From the cell containing the given text, extract its center point as [x, y] coordinate. 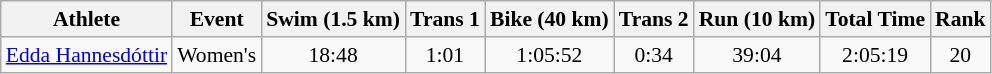
Event [216, 19]
Swim (1.5 km) [333, 19]
39:04 [757, 55]
Edda Hannesdóttir [86, 55]
Trans 1 [445, 19]
18:48 [333, 55]
1:01 [445, 55]
Total Time [875, 19]
2:05:19 [875, 55]
Rank [960, 19]
Run (10 km) [757, 19]
20 [960, 55]
0:34 [654, 55]
Athlete [86, 19]
Trans 2 [654, 19]
1:05:52 [550, 55]
Bike (40 km) [550, 19]
Women's [216, 55]
